Determine the [x, y] coordinate at the center of the cell enclosing the given text.  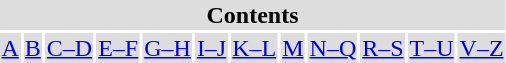
C–D [69, 48]
R–S [383, 48]
N–Q [333, 48]
V–Z [482, 48]
I–J [211, 48]
A [10, 48]
G–H [168, 48]
Contents [252, 15]
B [32, 48]
M [293, 48]
E–F [118, 48]
T–U [432, 48]
K–L [254, 48]
